Scan for the cell matching the given text and deliver its [X, Y] coordinate at center. 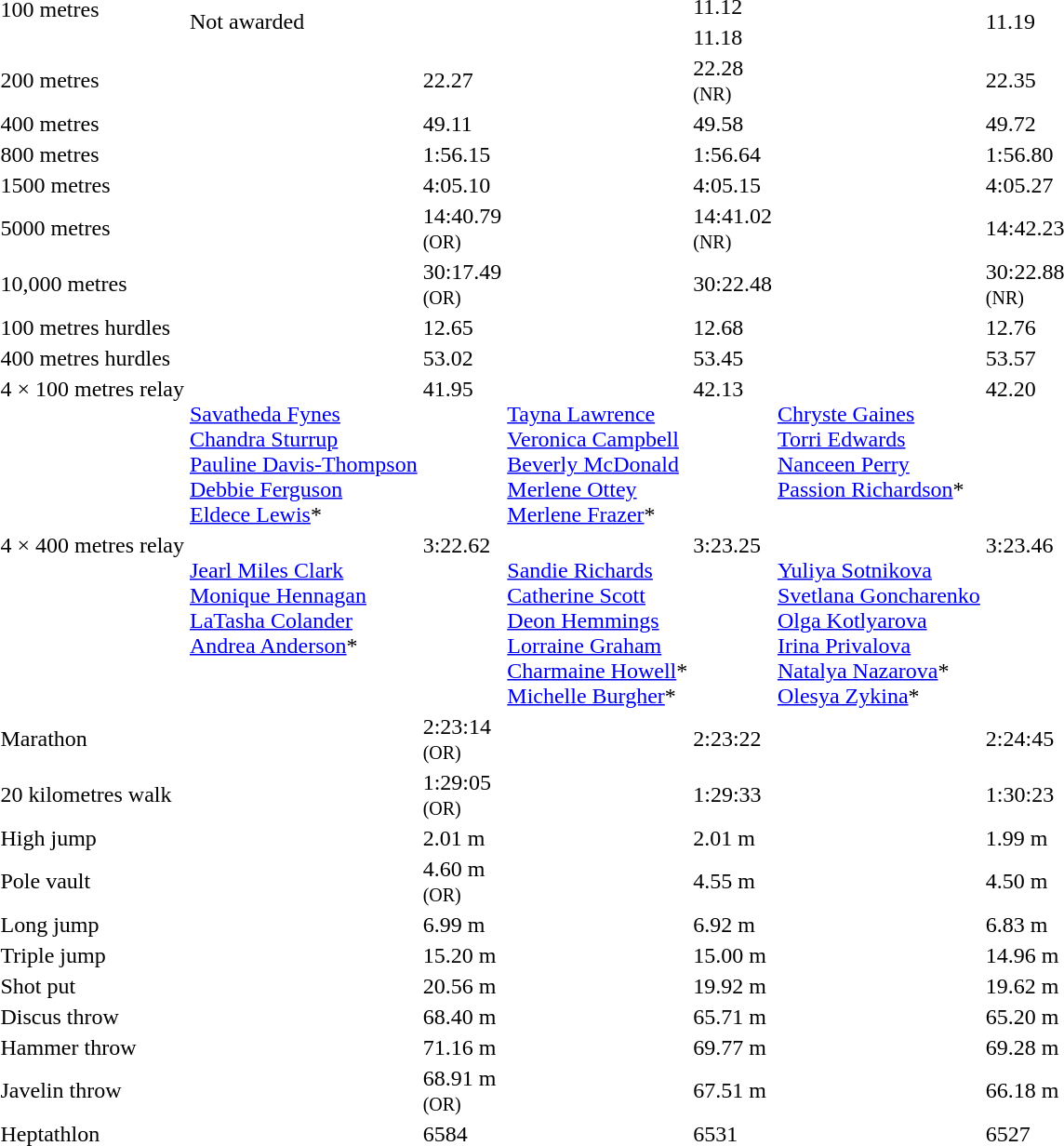
71.16 m [462, 1047]
30:22.48 [733, 285]
1:56.15 [462, 154]
Tayna LawrenceVeronica CampbellBeverly McDonaldMerlene OtteyMerlene Frazer* [597, 452]
68.40 m [462, 1017]
Chryste GainesTorri EdwardsNanceen PerryPassion Richardson* [878, 452]
53.02 [462, 358]
20.56 m [462, 986]
3:22.62 [462, 620]
1:29:33 [733, 794]
Sandie RichardsCatherine ScottDeon HemmingsLorraine GrahamCharmaine Howell*Michelle Burgher* [597, 620]
65.71 m [733, 1017]
49.58 [733, 124]
6.99 m [462, 925]
Savatheda FynesChandra SturrupPauline Davis-ThompsonDebbie FergusonEldece Lewis* [303, 452]
68.91 m(OR) [462, 1090]
1:29:05(OR) [462, 794]
53.45 [733, 358]
4.55 m [733, 882]
12.68 [733, 327]
67.51 m [733, 1090]
6.92 m [733, 925]
14:40.79(OR) [462, 229]
4:05.10 [462, 185]
49.11 [462, 124]
Yuliya SotnikovaSvetlana GoncharenkoOlga KotlyarovaIrina PrivalovaNatalya Nazarova*Olesya Zykina* [878, 620]
3:23.25 [733, 620]
Jearl Miles ClarkMonique HennaganLaTasha ColanderAndrea Anderson* [303, 620]
42.13 [733, 452]
12.65 [462, 327]
2:23:14(OR) [462, 739]
15.20 m [462, 955]
11.18 [733, 37]
2:23:22 [733, 739]
22.28(NR) [733, 80]
15.00 m [733, 955]
14:41.02(NR) [733, 229]
22.27 [462, 80]
69.77 m [733, 1047]
19.92 m [733, 986]
30:17.49(OR) [462, 285]
4:05.15 [733, 185]
1:56.64 [733, 154]
41.95 [462, 452]
4.60 m(OR) [462, 882]
